Find where the given text appears and provide that cell's center as [X, Y] coordinate. 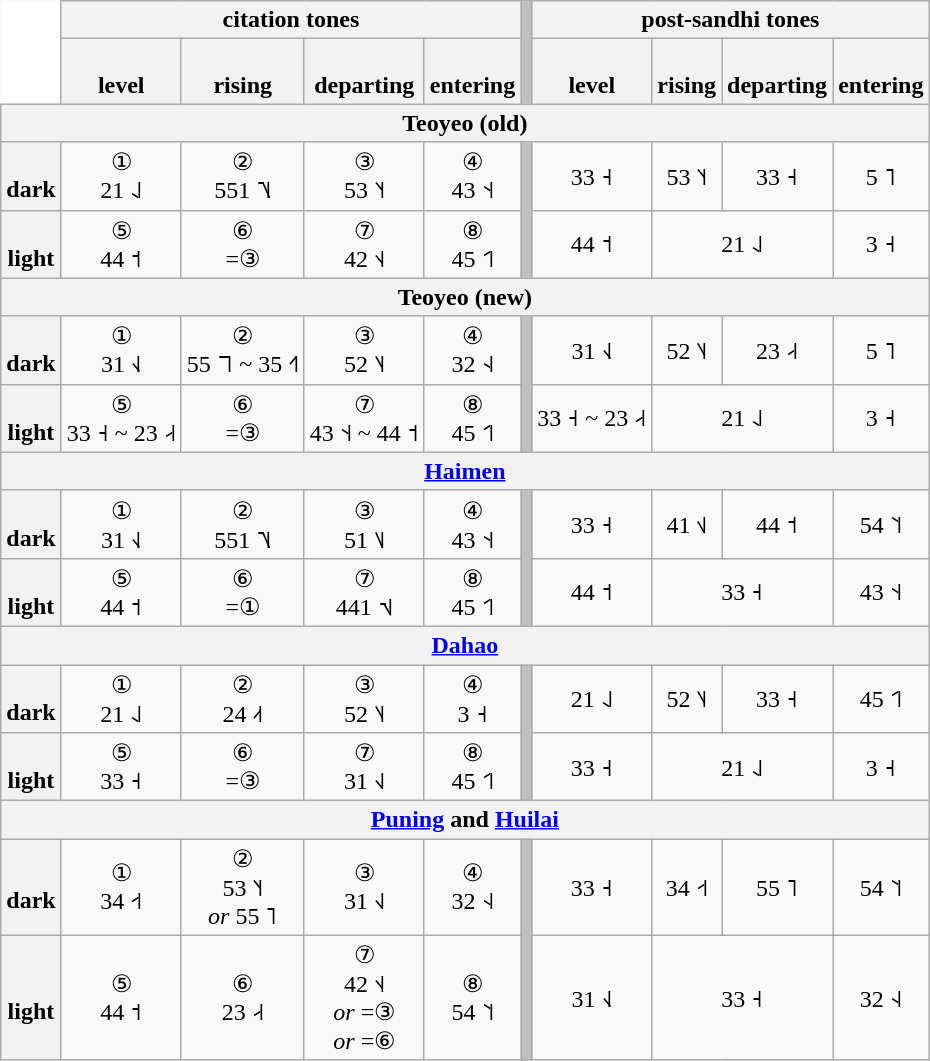
45 ˦˥ [881, 698]
①34 ˧˦ [121, 888]
⑥23 ˨˧ [242, 998]
③53 ˥˧ [364, 176]
Teoyeo (new) [465, 297]
Dahao [465, 645]
④3 ˧ [472, 698]
⑤33 ˧ ~ 23 ˨˧ [121, 418]
②55 ˥˥ ~ 35 ˧˥ [242, 350]
⑦42 ˦˨or =③or =⑥ [364, 998]
Puning and Huilai [465, 820]
⑦43 ˦˧ ~ 44 ˦ [364, 418]
32 ˧˨ [881, 998]
②24 ˨˦ [242, 698]
41 ˦˩ [687, 524]
⑧54 ˥˦ [472, 998]
34 ˧˦ [687, 888]
⑤33 ˧ [121, 767]
Haimen [465, 471]
citation tones [291, 20]
⑦42 ˦˨ [364, 244]
33 ˧ ~ 23 ˨˧ [592, 418]
③31 ˧˩ [364, 888]
post-sandhi tones [730, 20]
⑥=① [242, 592]
23 ˨˧ [778, 350]
55 ˥ [778, 888]
43 ˦˧ [881, 592]
③51 ˥˩ [364, 524]
Teoyeo (old) [465, 123]
53 ˥˧ [687, 176]
②53 ˥˧or 55 ˥ [242, 888]
⑦31 ˧˩ [364, 767]
⑦441 ˦˦˩ [364, 592]
